Determine the [X, Y] coordinate at the center of the cell enclosing the given text.  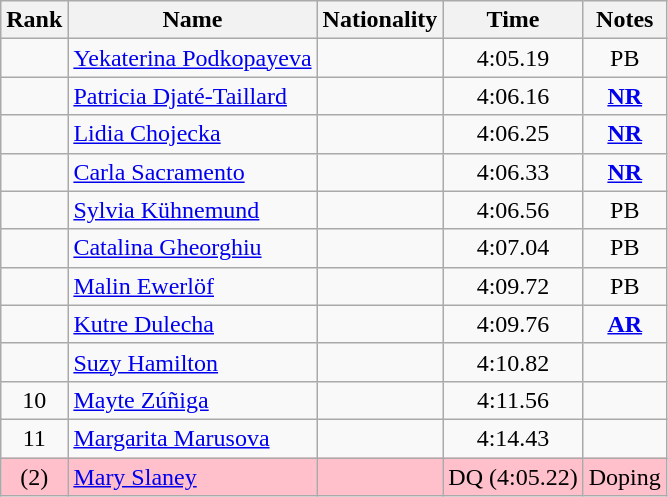
4:09.72 [513, 286]
4:14.43 [513, 438]
4:06.16 [513, 96]
4:05.19 [513, 58]
Catalina Gheorghiu [192, 248]
Carla Sacramento [192, 172]
(2) [34, 477]
4:11.56 [513, 400]
Notes [624, 20]
Patricia Djaté-Taillard [192, 96]
4:06.33 [513, 172]
10 [34, 400]
11 [34, 438]
4:06.25 [513, 134]
Kutre Dulecha [192, 324]
4:06.56 [513, 210]
Nationality [380, 20]
Malin Ewerlöf [192, 286]
DQ (4:05.22) [513, 477]
Yekaterina Podkopayeva [192, 58]
Doping [624, 477]
4:07.04 [513, 248]
Rank [34, 20]
Name [192, 20]
Suzy Hamilton [192, 362]
4:09.76 [513, 324]
Mary Slaney [192, 477]
4:10.82 [513, 362]
Sylvia Kühnemund [192, 210]
Margarita Marusova [192, 438]
Time [513, 20]
AR [624, 324]
Lidia Chojecka [192, 134]
Mayte Zúñiga [192, 400]
